Locate the cell with the specified text and output its (X, Y) center coordinate. 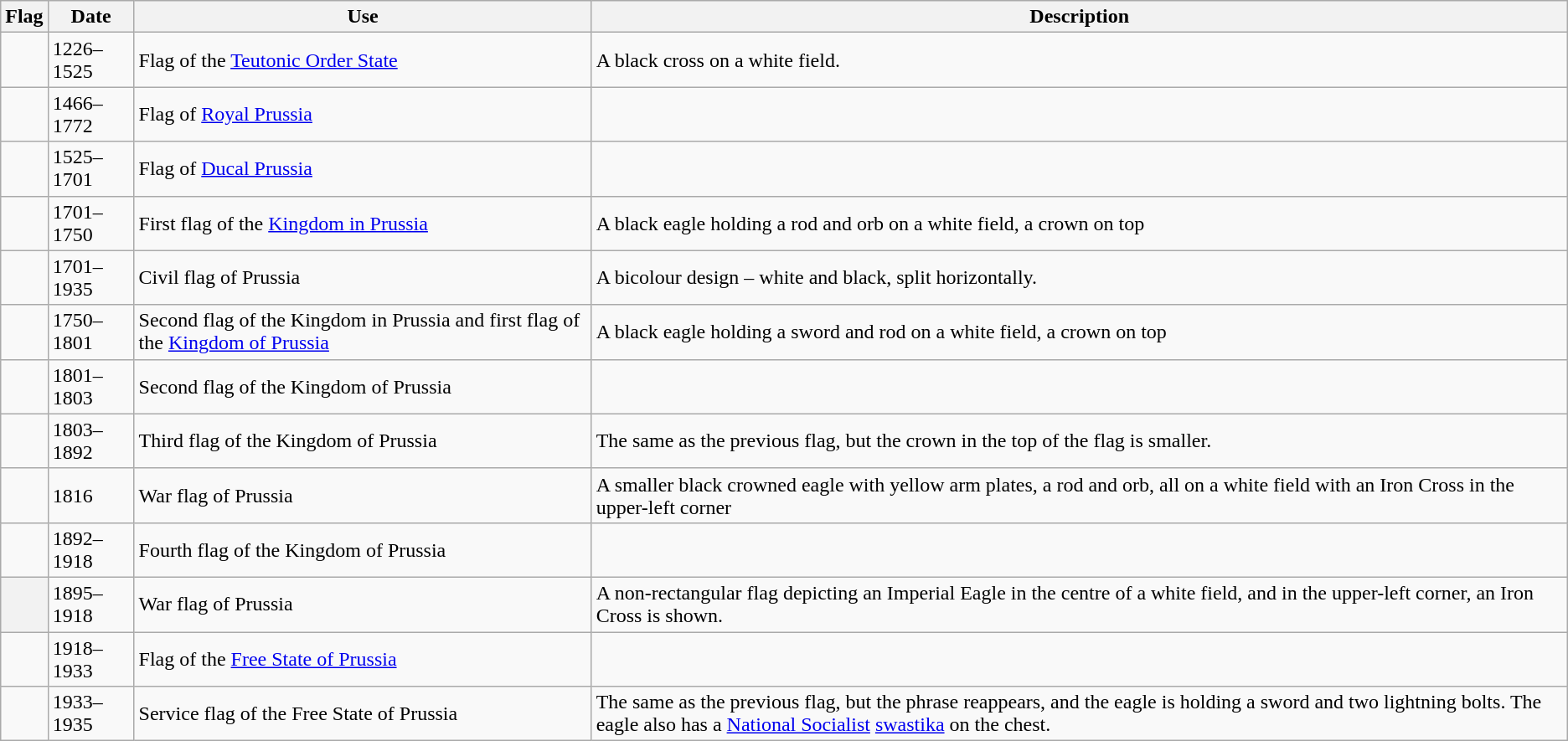
1226–1525 (90, 60)
1701–1750 (90, 223)
1525–1701 (90, 169)
1892–1918 (90, 549)
Flag of Royal Prussia (363, 114)
1816 (90, 496)
A black eagle holding a sword and rod on a white field, a crown on top (1079, 332)
1933–1935 (90, 713)
A smaller black crowned eagle with yellow arm plates, a rod and orb, all on a white field with an Iron Cross in the upper-left corner (1079, 496)
A black eagle holding a rod and orb on a white field, a crown on top (1079, 223)
1803–1892 (90, 440)
Flag of the Free State of Prussia (363, 658)
A non-rectangular flag depicting an Imperial Eagle in the centre of a white field, and in the upper-left corner, an Iron Cross is shown. (1079, 605)
The same as the previous flag, but the crown in the top of the flag is smaller. (1079, 440)
A black cross on a white field. (1079, 60)
Second flag of the Kingdom in Prussia and first flag of the Kingdom of Prussia (363, 332)
Fourth flag of the Kingdom of Prussia (363, 549)
Flag of Ducal Prussia (363, 169)
1750–1801 (90, 332)
1801–1803 (90, 387)
1466–1772 (90, 114)
1701–1935 (90, 278)
Service flag of the Free State of Prussia (363, 713)
Description (1079, 17)
Date (90, 17)
Flag of the Teutonic Order State (363, 60)
A bicolour design – white and black, split horizontally. (1079, 278)
1895–1918 (90, 605)
Third flag of the Kingdom of Prussia (363, 440)
Civil flag of Prussia (363, 278)
First flag of the Kingdom in Prussia (363, 223)
Flag (24, 17)
Use (363, 17)
1918–1933 (90, 658)
Second flag of the Kingdom of Prussia (363, 387)
